Output the (x, y) coordinate of the center of the cell containing the given text.  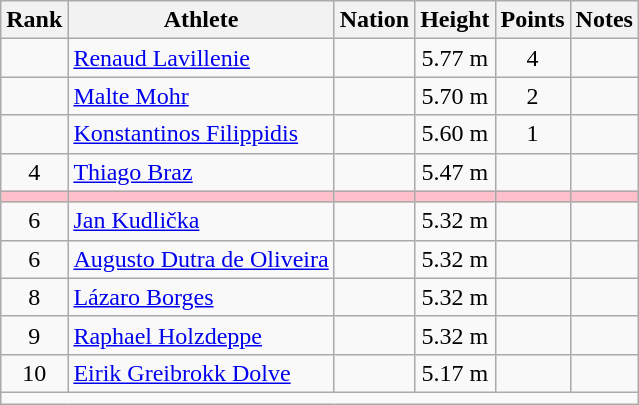
Augusto Dutra de Oliveira (201, 259)
Notes (604, 20)
5.60 m (455, 134)
5.17 m (455, 373)
5.77 m (455, 58)
Raphael Holzdeppe (201, 335)
Malte Mohr (201, 96)
Jan Kudlička (201, 221)
2 (532, 96)
Thiago Braz (201, 172)
Nation (374, 20)
5.47 m (455, 172)
Konstantinos Filippidis (201, 134)
Renaud Lavillenie (201, 58)
Lázaro Borges (201, 297)
Points (532, 20)
9 (34, 335)
Height (455, 20)
5.70 m (455, 96)
10 (34, 373)
Eirik Greibrokk Dolve (201, 373)
8 (34, 297)
Rank (34, 20)
Athlete (201, 20)
1 (532, 134)
